Search for the cell housing the specified text and yield its (x, y) center coordinate. 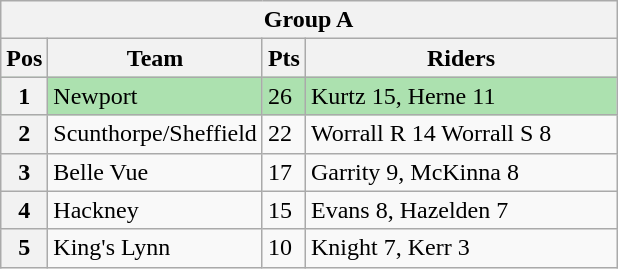
1 (24, 96)
Scunthorpe/Sheffield (156, 134)
15 (284, 210)
Pos (24, 58)
Group A (309, 20)
Worrall R 14 Worrall S 8 (460, 134)
Kurtz 15, Herne 11 (460, 96)
17 (284, 172)
Knight 7, Kerr 3 (460, 248)
Belle Vue (156, 172)
26 (284, 96)
2 (24, 134)
Newport (156, 96)
3 (24, 172)
King's Lynn (156, 248)
Garrity 9, McKinna 8 (460, 172)
Evans 8, Hazelden 7 (460, 210)
Pts (284, 58)
Hackney (156, 210)
22 (284, 134)
Riders (460, 58)
4 (24, 210)
10 (284, 248)
5 (24, 248)
Team (156, 58)
